Extract the (X, Y) coordinate from the center of the cell holding the provided text.  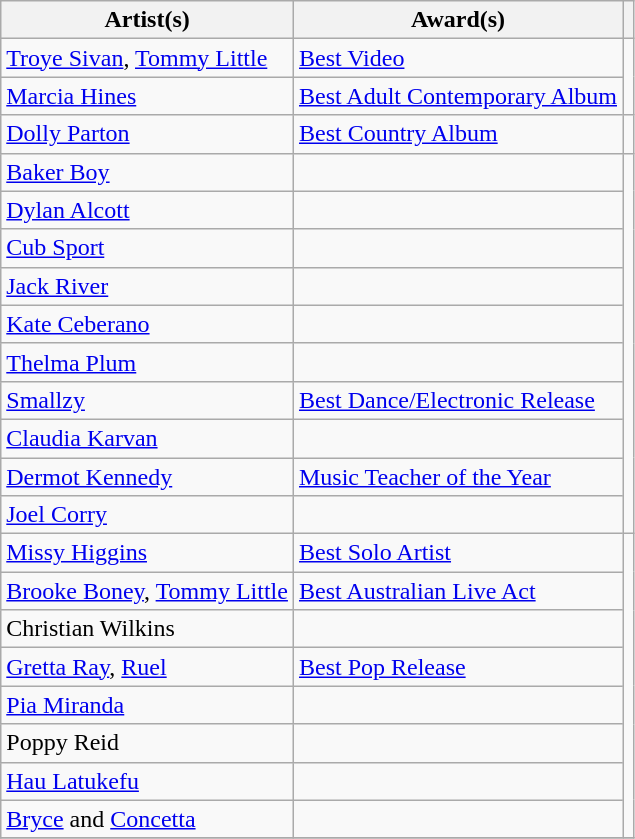
Jack River (148, 286)
Pia Miranda (148, 705)
Gretta Ray, Ruel (148, 667)
Joel Corry (148, 515)
Best Adult Contemporary Album (458, 96)
Best Country Album (458, 134)
Baker Boy (148, 172)
Dolly Parton (148, 134)
Christian Wilkins (148, 629)
Troye Sivan, Tommy Little (148, 58)
Best Video (458, 58)
Award(s) (458, 20)
Bryce and Concetta (148, 819)
Best Australian Live Act (458, 591)
Music Teacher of the Year (458, 477)
Poppy Reid (148, 743)
Brooke Boney, Tommy Little (148, 591)
Kate Ceberano (148, 324)
Missy Higgins (148, 553)
Best Solo Artist (458, 553)
Dermot Kennedy (148, 477)
Artist(s) (148, 20)
Best Dance/Electronic Release (458, 400)
Hau Latukefu (148, 781)
Marcia Hines (148, 96)
Dylan Alcott (148, 210)
Smallzy (148, 400)
Claudia Karvan (148, 438)
Cub Sport (148, 248)
Best Pop Release (458, 667)
Thelma Plum (148, 362)
